Locate the cell with the specified text and output its (x, y) center coordinate. 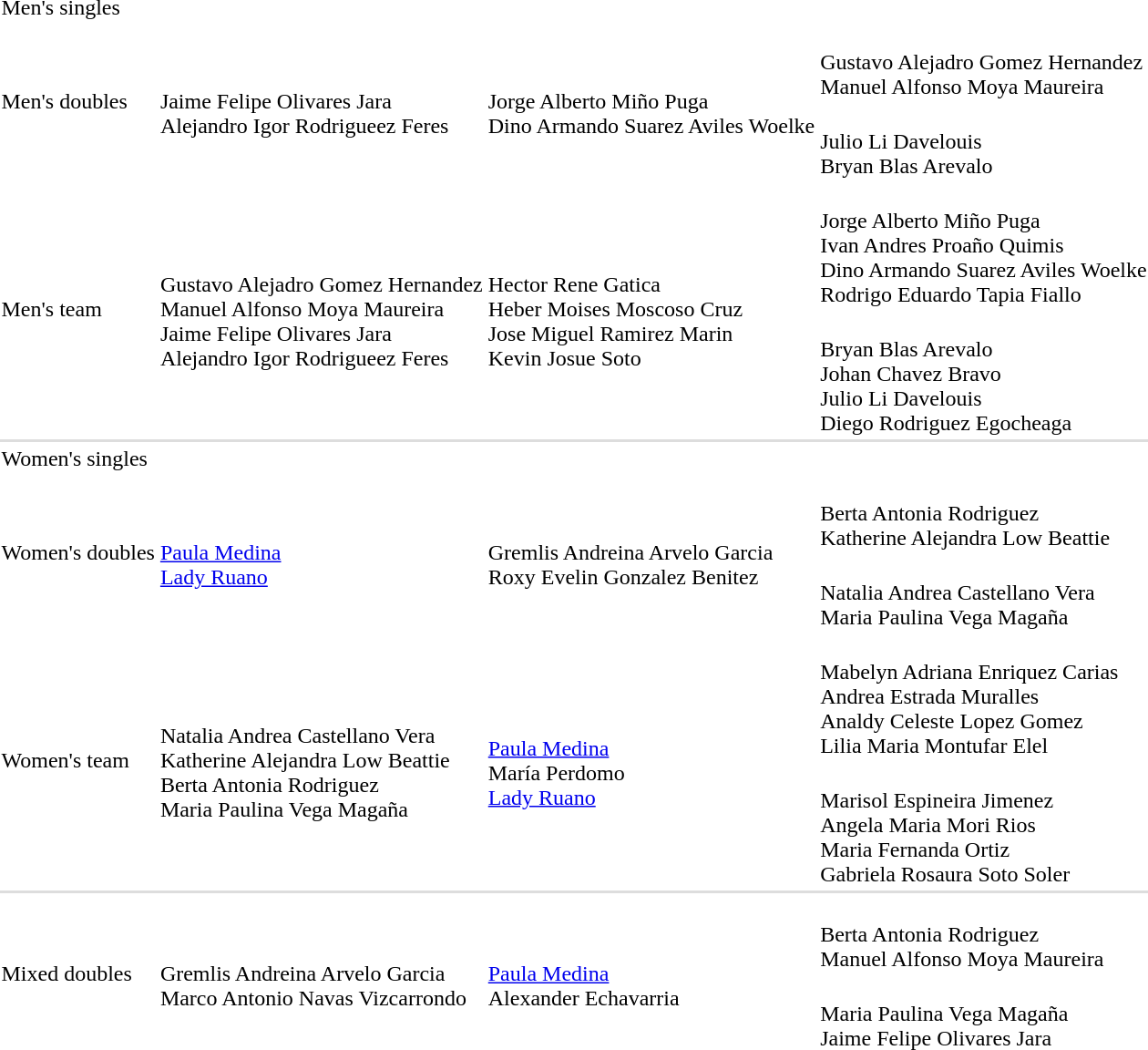
Men's doubles (78, 102)
Natalia Andrea Castellano VeraKatherine Alejandra Low BeattieBerta Antonia RodriguezMaria Paulina Vega Magaña (321, 760)
Women's singles (78, 458)
Marisol Espineira JimenezAngela Maria Mori RiosMaria Fernanda OrtizGabriela Rosaura Soto Soler (984, 825)
Women's doubles (78, 552)
Women's team (78, 760)
Paula MedinaMaría PerdomoLady Ruano (651, 760)
Gustavo Alejadro Gomez HernandezManuel Alfonso Moya MaureiraJaime Felipe Olivares JaraAlejandro Igor Rodrigueez Feres (321, 310)
Jorge Alberto Miño PugaIvan Andres Proaño QuimisDino Armando Suarez Aviles WoelkeRodrigo Eduardo Tapia Fiallo (984, 245)
Mabelyn Adriana Enriquez CariasAndrea Estrada MurallesAnaldy Celeste Lopez GomezLilia Maria Montufar Elel (984, 696)
Gremlis Andreina Arvelo GarciaRoxy Evelin Gonzalez Benitez (651, 552)
Hector Rene GaticaHeber Moises Moscoso CruzJose Miguel Ramirez MarinKevin Josue Soto (651, 310)
Jaime Felipe Olivares JaraAlejandro Igor Rodrigueez Feres (321, 102)
Natalia Andrea Castellano VeraMaria Paulina Vega Magaña (984, 592)
Jorge Alberto Miño PugaDino Armando Suarez Aviles Woelke (651, 102)
Men's team (78, 310)
Bryan Blas ArevaloJohan Chavez BravoJulio Li DavelouisDiego Rodriguez Egocheaga (984, 374)
Paula MedinaLady Ruano (321, 552)
Julio Li DavelouisBryan Blas Arevalo (984, 141)
Gustavo Alejadro Gomez HernandezManuel Alfonso Moya Maureira (984, 62)
Berta Antonia RodriguezKatherine Alejandra Low Beattie (984, 513)
Berta Antonia RodriguezManuel Alfonso Moya Maureira (984, 934)
